Identify which cell holds the provided text, then report its [X, Y] central coordinate. 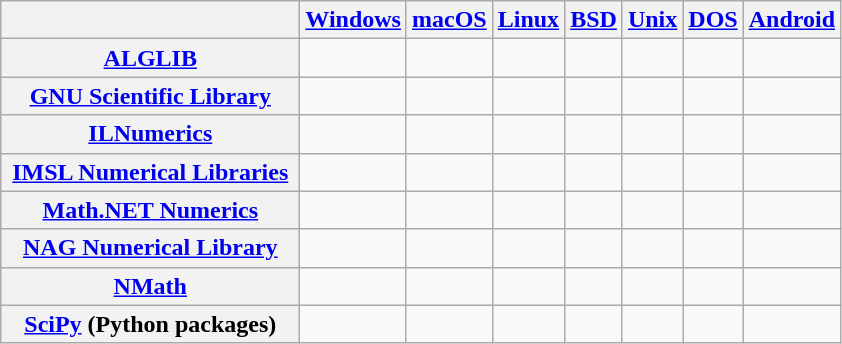
NAG Numerical Library [150, 248]
macOS [449, 20]
Android [792, 20]
BSD [594, 20]
ILNumerics [150, 134]
Windows [354, 20]
Unix [652, 20]
SciPy (Python packages) [150, 324]
ALGLIB [150, 58]
GNU Scientific Library [150, 96]
NMath [150, 286]
Linux [528, 20]
IMSL Numerical Libraries [150, 172]
DOS [713, 20]
Math.NET Numerics [150, 210]
